Detect which cell encompasses the target text, then output its (X, Y) center coordinate. 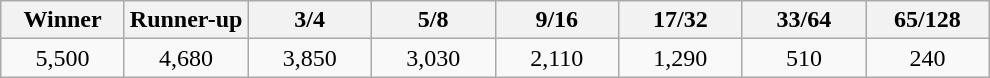
Runner-up (186, 20)
510 (804, 58)
5,500 (63, 58)
17/32 (681, 20)
3,030 (433, 58)
33/64 (804, 20)
4,680 (186, 58)
1,290 (681, 58)
Winner (63, 20)
240 (928, 58)
3,850 (310, 58)
65/128 (928, 20)
2,110 (557, 58)
9/16 (557, 20)
3/4 (310, 20)
5/8 (433, 20)
